Pinpoint the cell where the given text exists, returning its [X, Y] midpoint coordinate. 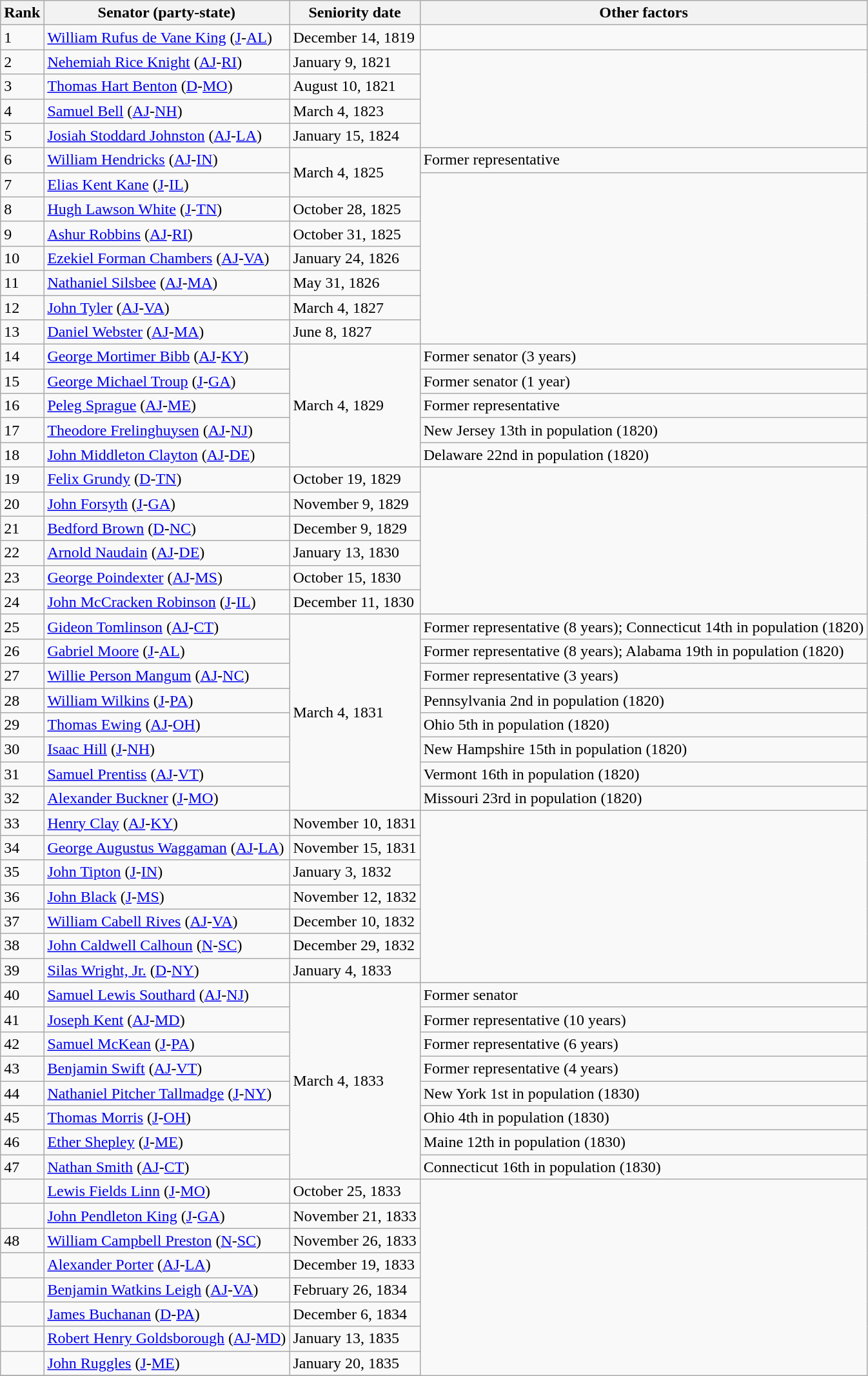
23 [22, 577]
Silas Wright, Jr. (D-NY) [166, 970]
August 10, 1821 [355, 86]
29 [22, 725]
42 [22, 1044]
6 [22, 160]
Benjamin Watkins Leigh (AJ-VA) [166, 1290]
Daniel Webster (AJ-MA) [166, 332]
38 [22, 946]
Nathaniel Pitcher Tallmadge (J-NY) [166, 1093]
Alexander Porter (AJ-LA) [166, 1265]
Gabriel Moore (J-AL) [166, 651]
John Middleton Clayton (AJ-DE) [166, 455]
40 [22, 995]
Samuel McKean (J-PA) [166, 1044]
Thomas Morris (J-OH) [166, 1118]
Samuel Lewis Southard (AJ-NJ) [166, 995]
Missouri 23rd in population (1820) [644, 799]
March 4, 1823 [355, 111]
Theodore Frelinghuysen (AJ-NJ) [166, 430]
Former representative (3 years) [644, 675]
9 [22, 234]
George Poindexter (AJ-MS) [166, 577]
10 [22, 258]
November 9, 1829 [355, 504]
Former senator [644, 995]
William Hendricks (AJ-IN) [166, 160]
Former senator (3 years) [644, 357]
December 14, 1819 [355, 37]
New Jersey 13th in population (1820) [644, 430]
30 [22, 750]
Delaware 22nd in population (1820) [644, 455]
36 [22, 897]
October 15, 1830 [355, 577]
October 25, 1833 [355, 1192]
November 12, 1832 [355, 897]
Senator (party-state) [166, 13]
15 [22, 381]
5 [22, 135]
33 [22, 823]
Elias Kent Kane (J-IL) [166, 184]
New York 1st in population (1830) [644, 1093]
Former senator (1 year) [644, 381]
21 [22, 528]
13 [22, 332]
March 4, 1827 [355, 308]
Thomas Ewing (AJ-OH) [166, 725]
February 26, 1834 [355, 1290]
27 [22, 675]
January 3, 1832 [355, 872]
John Tipton (J-IN) [166, 872]
Benjamin Swift (AJ-VT) [166, 1068]
January 4, 1833 [355, 970]
Former representative (6 years) [644, 1044]
John Forsyth (J-GA) [166, 504]
William Campbell Preston (N-SC) [166, 1241]
45 [22, 1118]
Gideon Tomlinson (AJ-CT) [166, 626]
Nathaniel Silsbee (AJ-MA) [166, 283]
Ether Shepley (J-ME) [166, 1142]
March 4, 1831 [355, 712]
Former representative (8 years); Connecticut 14th in population (1820) [644, 626]
John Black (J-MS) [166, 897]
1 [22, 37]
John Ruggles (J-ME) [166, 1363]
28 [22, 700]
Rank [22, 13]
Arnold Naudain (AJ-DE) [166, 553]
Former representative (4 years) [644, 1068]
December 10, 1832 [355, 921]
14 [22, 357]
March 4, 1829 [355, 406]
Samuel Prentiss (AJ-VT) [166, 774]
December 6, 1834 [355, 1314]
2 [22, 62]
43 [22, 1068]
3 [22, 86]
34 [22, 848]
December 11, 1830 [355, 602]
Ohio 4th in population (1830) [644, 1118]
16 [22, 406]
4 [22, 111]
Joseph Kent (AJ-MD) [166, 1019]
7 [22, 184]
Former representative (8 years); Alabama 19th in population (1820) [644, 651]
Ohio 5th in population (1820) [644, 725]
January 24, 1826 [355, 258]
October 19, 1829 [355, 479]
44 [22, 1093]
January 13, 1835 [355, 1339]
Maine 12th in population (1830) [644, 1142]
24 [22, 602]
William Wilkins (J-PA) [166, 700]
39 [22, 970]
11 [22, 283]
Henry Clay (AJ-KY) [166, 823]
Thomas Hart Benton (D-MO) [166, 86]
October 28, 1825 [355, 209]
John McCracken Robinson (J-IL) [166, 602]
46 [22, 1142]
Ezekiel Forman Chambers (AJ-VA) [166, 258]
John Pendleton King (J-GA) [166, 1216]
James Buchanan (D-PA) [166, 1314]
March 4, 1825 [355, 172]
Bedford Brown (D-NC) [166, 528]
December 19, 1833 [355, 1265]
26 [22, 651]
8 [22, 209]
Isaac Hill (J-NH) [166, 750]
January 13, 1830 [355, 553]
Peleg Sprague (AJ-ME) [166, 406]
December 9, 1829 [355, 528]
January 9, 1821 [355, 62]
November 26, 1833 [355, 1241]
January 15, 1824 [355, 135]
November 21, 1833 [355, 1216]
22 [22, 553]
Lewis Fields Linn (J-MO) [166, 1192]
17 [22, 430]
Other factors [644, 13]
47 [22, 1167]
William Rufus de Vane King (J-AL) [166, 37]
Josiah Stoddard Johnston (AJ-LA) [166, 135]
May 31, 1826 [355, 283]
November 10, 1831 [355, 823]
December 29, 1832 [355, 946]
19 [22, 479]
Ashur Robbins (AJ-RI) [166, 234]
Seniority date [355, 13]
March 4, 1833 [355, 1081]
Felix Grundy (D-TN) [166, 479]
Samuel Bell (AJ-NH) [166, 111]
Robert Henry Goldsborough (AJ-MD) [166, 1339]
Nehemiah Rice Knight (AJ-RI) [166, 62]
Willie Person Mangum (AJ-NC) [166, 675]
John Tyler (AJ-VA) [166, 308]
October 31, 1825 [355, 234]
Former representative (10 years) [644, 1019]
John Caldwell Calhoun (N-SC) [166, 946]
12 [22, 308]
January 20, 1835 [355, 1363]
Alexander Buckner (J-MO) [166, 799]
George Michael Troup (J-GA) [166, 381]
New Hampshire 15th in population (1820) [644, 750]
32 [22, 799]
37 [22, 921]
June 8, 1827 [355, 332]
William Cabell Rives (AJ-VA) [166, 921]
November 15, 1831 [355, 848]
George Mortimer Bibb (AJ-KY) [166, 357]
25 [22, 626]
20 [22, 504]
35 [22, 872]
Hugh Lawson White (J-TN) [166, 209]
Pennsylvania 2nd in population (1820) [644, 700]
41 [22, 1019]
18 [22, 455]
Vermont 16th in population (1820) [644, 774]
George Augustus Waggaman (AJ-LA) [166, 848]
Nathan Smith (AJ-CT) [166, 1167]
Connecticut 16th in population (1830) [644, 1167]
31 [22, 774]
48 [22, 1241]
